Return [X, Y] of the center of cell containing provided text 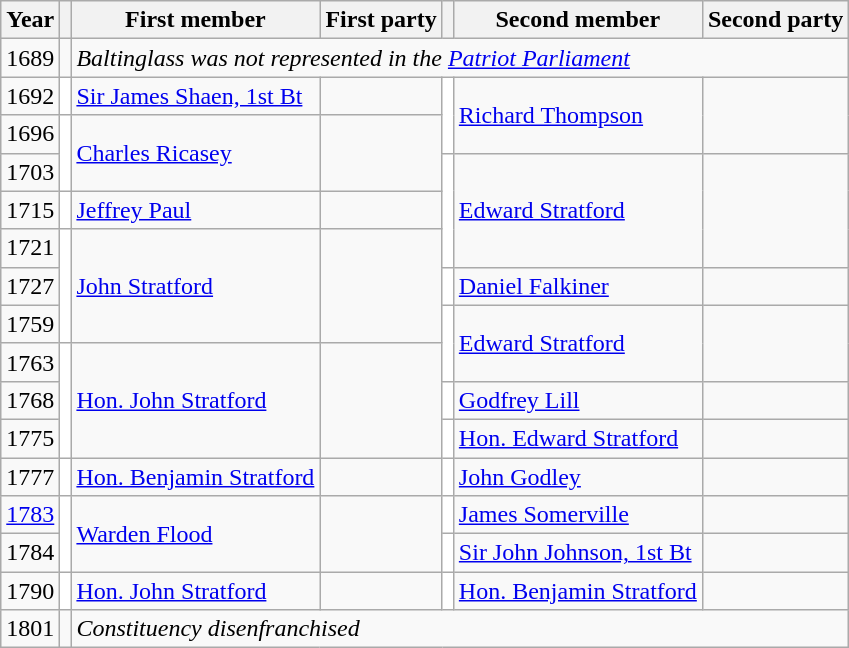
Warden Flood [196, 534]
1759 [30, 324]
1703 [30, 172]
Jeffrey Paul [196, 210]
First member [196, 20]
1689 [30, 58]
Hon. Edward Stratford [578, 438]
Richard Thompson [578, 115]
Constituency disenfranchised [460, 629]
Sir John Johnson, 1st Bt [578, 553]
Daniel Falkiner [578, 286]
1784 [30, 553]
First party [381, 20]
1692 [30, 96]
1727 [30, 286]
1696 [30, 134]
John Stratford [196, 286]
Second party [775, 20]
Godfrey Lill [578, 400]
1763 [30, 362]
Year [30, 20]
Charles Ricasey [196, 153]
1801 [30, 629]
1790 [30, 591]
1721 [30, 248]
James Somerville [578, 515]
1777 [30, 477]
Baltinglass was not represented in the Patriot Parliament [460, 58]
John Godley [578, 477]
Second member [578, 20]
1768 [30, 400]
1715 [30, 210]
1783 [30, 515]
1775 [30, 438]
Sir James Shaen, 1st Bt [196, 96]
